Pinpoint the cell where the given text exists, returning its (X, Y) midpoint coordinate. 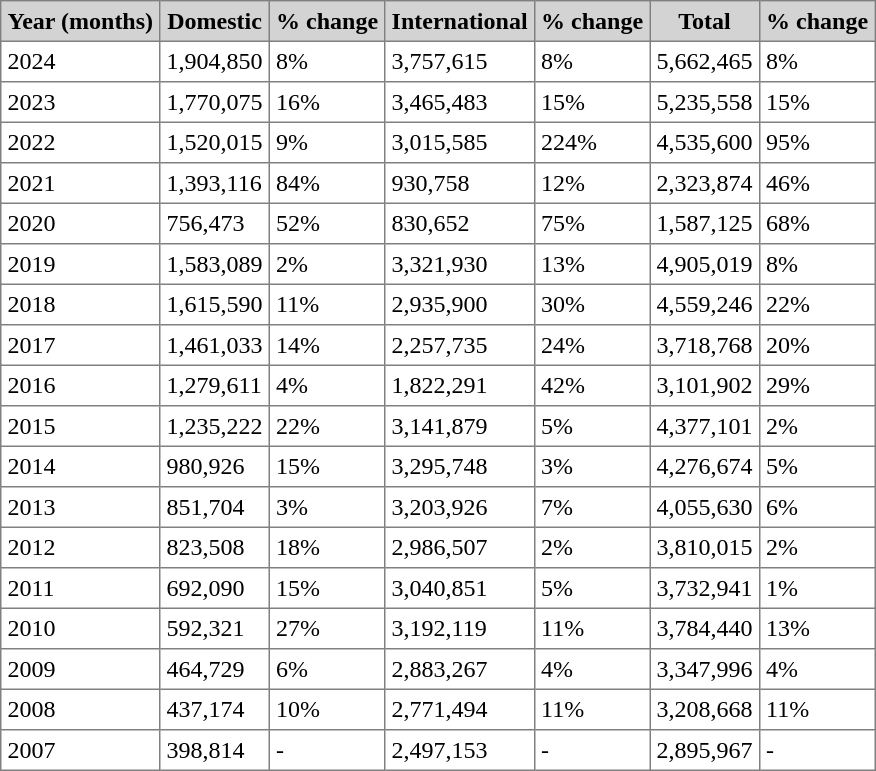
2008 (80, 709)
930,758 (460, 183)
7% (592, 507)
2017 (80, 345)
3,040,851 (460, 588)
1,461,033 (215, 345)
1,235,222 (215, 426)
3,718,768 (705, 345)
851,704 (215, 507)
3,192,119 (460, 628)
1,587,125 (705, 223)
3,732,941 (705, 588)
10% (327, 709)
437,174 (215, 709)
3,347,996 (705, 669)
2007 (80, 750)
1,770,075 (215, 102)
2014 (80, 466)
3,465,483 (460, 102)
2012 (80, 547)
2,883,267 (460, 669)
2018 (80, 304)
2016 (80, 385)
46% (817, 183)
3,757,615 (460, 61)
27% (327, 628)
224% (592, 142)
1,279,611 (215, 385)
14% (327, 345)
4,559,246 (705, 304)
4,276,674 (705, 466)
3,208,668 (705, 709)
2023 (80, 102)
2,986,507 (460, 547)
Domestic (215, 21)
3,321,930 (460, 264)
4,535,600 (705, 142)
42% (592, 385)
1,393,116 (215, 183)
5,235,558 (705, 102)
16% (327, 102)
95% (817, 142)
2,935,900 (460, 304)
692,090 (215, 588)
398,814 (215, 750)
830,652 (460, 223)
2019 (80, 264)
2010 (80, 628)
2020 (80, 223)
464,729 (215, 669)
2015 (80, 426)
9% (327, 142)
5,662,465 (705, 61)
756,473 (215, 223)
2013 (80, 507)
2,323,874 (705, 183)
980,926 (215, 466)
592,321 (215, 628)
1,822,291 (460, 385)
4,055,630 (705, 507)
2022 (80, 142)
Total (705, 21)
1% (817, 588)
2011 (80, 588)
52% (327, 223)
2,771,494 (460, 709)
2021 (80, 183)
3,810,015 (705, 547)
2,895,967 (705, 750)
20% (817, 345)
1,904,850 (215, 61)
3,101,902 (705, 385)
2,257,735 (460, 345)
Year (months) (80, 21)
18% (327, 547)
3,141,879 (460, 426)
68% (817, 223)
3,203,926 (460, 507)
4,377,101 (705, 426)
2024 (80, 61)
75% (592, 223)
1,520,015 (215, 142)
29% (817, 385)
3,784,440 (705, 628)
International (460, 21)
1,583,089 (215, 264)
3,295,748 (460, 466)
84% (327, 183)
12% (592, 183)
4,905,019 (705, 264)
2,497,153 (460, 750)
3,015,585 (460, 142)
24% (592, 345)
30% (592, 304)
2009 (80, 669)
1,615,590 (215, 304)
823,508 (215, 547)
